Provide the [x, y] coordinate of the cell's center where the given text is located.  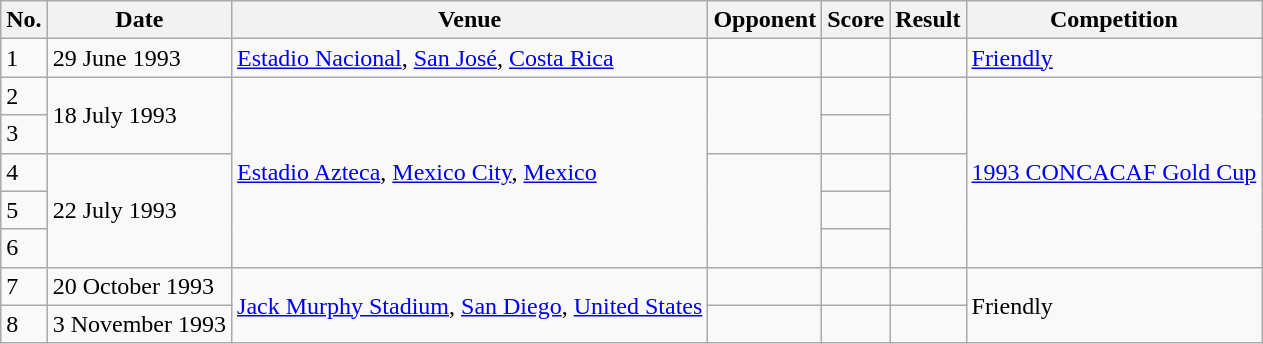
Result [928, 20]
22 July 1993 [139, 210]
6 [24, 248]
Score [856, 20]
1 [24, 58]
7 [24, 286]
2 [24, 96]
18 July 1993 [139, 115]
Date [139, 20]
8 [24, 324]
Competition [1114, 20]
5 [24, 210]
Opponent [765, 20]
Jack Murphy Stadium, San Diego, United States [470, 305]
29 June 1993 [139, 58]
3 November 1993 [139, 324]
Venue [470, 20]
20 October 1993 [139, 286]
4 [24, 172]
No. [24, 20]
1993 CONCACAF Gold Cup [1114, 172]
3 [24, 134]
Estadio Azteca, Mexico City, Mexico [470, 172]
Estadio Nacional, San José, Costa Rica [470, 58]
